Extract the [X, Y] coordinate from the center of the cell holding the provided text.  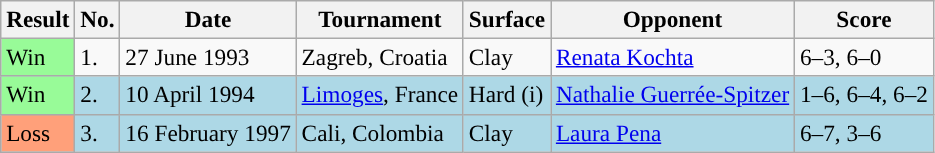
No. [98, 19]
Renata Kochta [672, 57]
6–3, 6–0 [864, 57]
6–7, 3–6 [864, 133]
Tournament [380, 19]
Limoges, France [380, 95]
10 April 1994 [208, 95]
16 February 1997 [208, 133]
Cali, Colombia [380, 133]
Score [864, 19]
Surface [506, 19]
Laura Pena [672, 133]
Loss [38, 133]
Zagreb, Croatia [380, 57]
3. [98, 133]
2. [98, 95]
Nathalie Guerrée-Spitzer [672, 95]
Opponent [672, 19]
Hard (i) [506, 95]
27 June 1993 [208, 57]
1–6, 6–4, 6–2 [864, 95]
Date [208, 19]
Result [38, 19]
1. [98, 57]
